Return (x, y) of the center of cell containing provided text 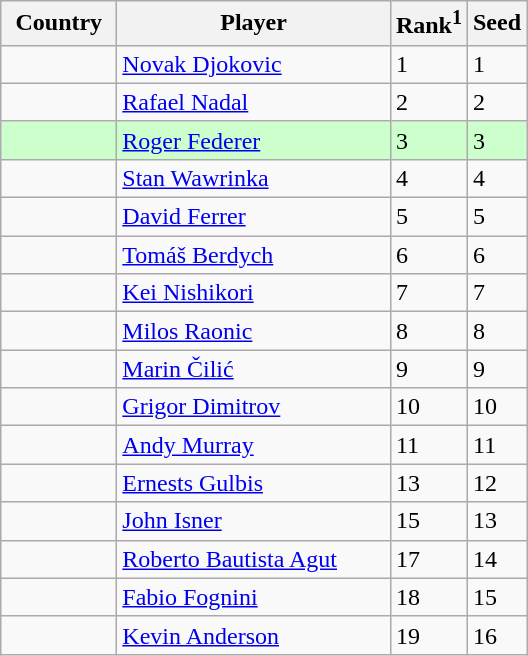
Novak Djokovic (254, 64)
Stan Wawrinka (254, 178)
12 (496, 483)
Milos Raonic (254, 331)
16 (496, 635)
John Isner (254, 521)
17 (428, 559)
18 (428, 597)
Tomáš Berdych (254, 255)
Player (254, 24)
Seed (496, 24)
Marin Čilić (254, 369)
Fabio Fognini (254, 597)
Andy Murray (254, 445)
19 (428, 635)
Kevin Anderson (254, 635)
Roger Federer (254, 140)
Roberto Bautista Agut (254, 559)
Rafael Nadal (254, 102)
Kei Nishikori (254, 293)
Ernests Gulbis (254, 483)
Grigor Dimitrov (254, 407)
David Ferrer (254, 217)
Country (59, 24)
Rank1 (428, 24)
14 (496, 559)
